Locate the cell with the specified text and output its (X, Y) center coordinate. 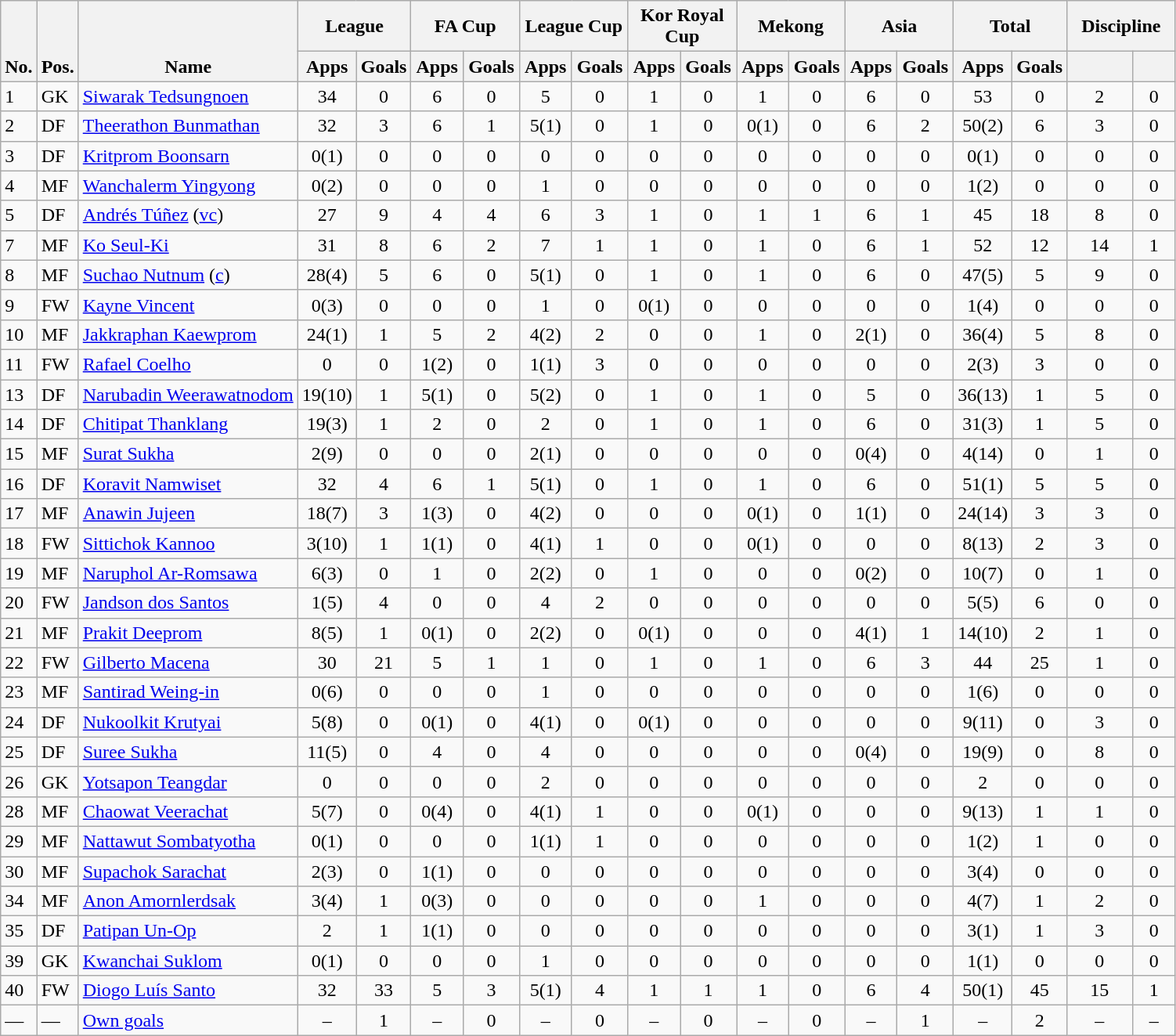
Siwarak Tedsungnoen (188, 96)
11 (19, 364)
Asia (899, 27)
9(11) (983, 722)
1(5) (327, 603)
29 (19, 841)
5(2) (547, 394)
23 (19, 692)
Discipline (1121, 27)
50(1) (983, 991)
No. (19, 41)
5(8) (327, 722)
2(9) (327, 454)
53 (983, 96)
39 (19, 961)
Nattawut Sombatyotha (188, 841)
27 (327, 215)
Pos. (58, 41)
14(10) (983, 633)
League (354, 27)
31 (327, 245)
51(1) (983, 484)
Mekong (791, 27)
5(5) (983, 603)
3(10) (327, 543)
31(3) (983, 424)
5(7) (327, 811)
Anon Amornlerdsak (188, 901)
Anawin Jujeen (188, 514)
Total (1010, 27)
18(7) (327, 514)
League Cup (575, 27)
24 (19, 722)
12 (1040, 245)
Andrés Túñez (vc) (188, 215)
Naruphol Ar-Romsawa (188, 573)
FA Cup (465, 27)
Kayne Vincent (188, 305)
52 (983, 245)
28(4) (327, 275)
Ko Seul-Ki (188, 245)
3(1) (983, 931)
Nukoolkit Krutyai (188, 722)
19 (19, 573)
Name (188, 41)
Prakit Deeprom (188, 633)
9(13) (983, 811)
Sittichok Kannoo (188, 543)
Suchao Nutnum (c) (188, 275)
0(6) (327, 692)
47(5) (983, 275)
8(13) (983, 543)
1(6) (983, 692)
Theerathon Bunmathan (188, 126)
Koravit Namwiset (188, 484)
28 (19, 811)
Wanchalerm Yingyong (188, 186)
10(7) (983, 573)
8(5) (327, 633)
35 (19, 931)
11(5) (327, 752)
19(10) (327, 394)
33 (384, 991)
44 (983, 662)
Suree Sukha (188, 752)
Chaowat Veerachat (188, 811)
17 (19, 514)
6(3) (327, 573)
Surat Sukha (188, 454)
13 (19, 394)
Own goals (188, 1020)
Kor Royal Cup (683, 27)
Yotsapon Teangdar (188, 782)
Supachok Sarachat (188, 872)
Narubadin Weerawatnodom (188, 394)
Kwanchai Suklom (188, 961)
20 (19, 603)
36(13) (983, 394)
Rafael Coelho (188, 364)
4(7) (983, 901)
Jakkraphan Kaewprom (188, 334)
19(3) (327, 424)
Kritprom Boonsarn (188, 156)
1(4) (983, 305)
10 (19, 334)
50(2) (983, 126)
36(4) (983, 334)
Gilberto Macena (188, 662)
Chitipat Thanklang (188, 424)
Jandson dos Santos (188, 603)
24(1) (327, 334)
Patipan Un-Op (188, 931)
40 (19, 991)
16 (19, 484)
19(9) (983, 752)
1(3) (437, 514)
Santirad Weing-in (188, 692)
22 (19, 662)
Diogo Luís Santo (188, 991)
26 (19, 782)
4(14) (983, 454)
24(14) (983, 514)
